From the cell containing the given text, extract its center point as [x, y] coordinate. 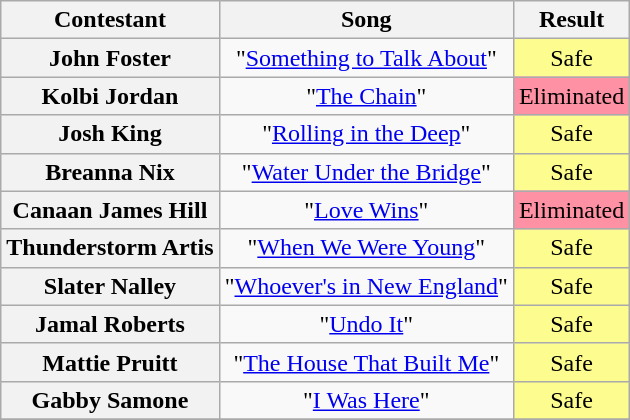
"Whoever's in New England" [366, 286]
John Foster [110, 58]
Breanna Nix [110, 172]
"Rolling in the Deep" [366, 134]
Thunderstorm Artis [110, 248]
Result [571, 20]
Jamal Roberts [110, 324]
Mattie Pruitt [110, 362]
Contestant [110, 20]
"I Was Here" [366, 400]
Slater Nalley [110, 286]
"Love Wins" [366, 210]
Kolbi Jordan [110, 96]
"Water Under the Bridge" [366, 172]
"When We Were Young" [366, 248]
"Something to Talk About" [366, 58]
"The House That Built Me" [366, 362]
Canaan James Hill [110, 210]
Song [366, 20]
"Undo It" [366, 324]
Gabby Samone [110, 400]
"The Chain" [366, 96]
Josh King [110, 134]
